Extract the (x, y) coordinate from the center of the cell holding the provided text.  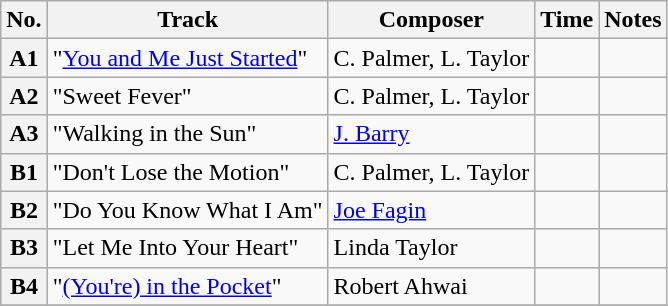
"Do You Know What I Am" (188, 210)
Robert Ahwai (432, 286)
A1 (24, 58)
No. (24, 20)
J. Barry (432, 134)
Linda Taylor (432, 248)
"Walking in the Sun" (188, 134)
B2 (24, 210)
"You and Me Just Started" (188, 58)
Composer (432, 20)
A2 (24, 96)
B1 (24, 172)
"Let Me Into Your Heart" (188, 248)
"(You're) in the Pocket" (188, 286)
Track (188, 20)
B3 (24, 248)
Time (567, 20)
B4 (24, 286)
"Don't Lose the Motion" (188, 172)
Notes (633, 20)
A3 (24, 134)
Joe Fagin (432, 210)
"Sweet Fever" (188, 96)
